Find where the given text appears and provide that cell's center as (X, Y) coordinate. 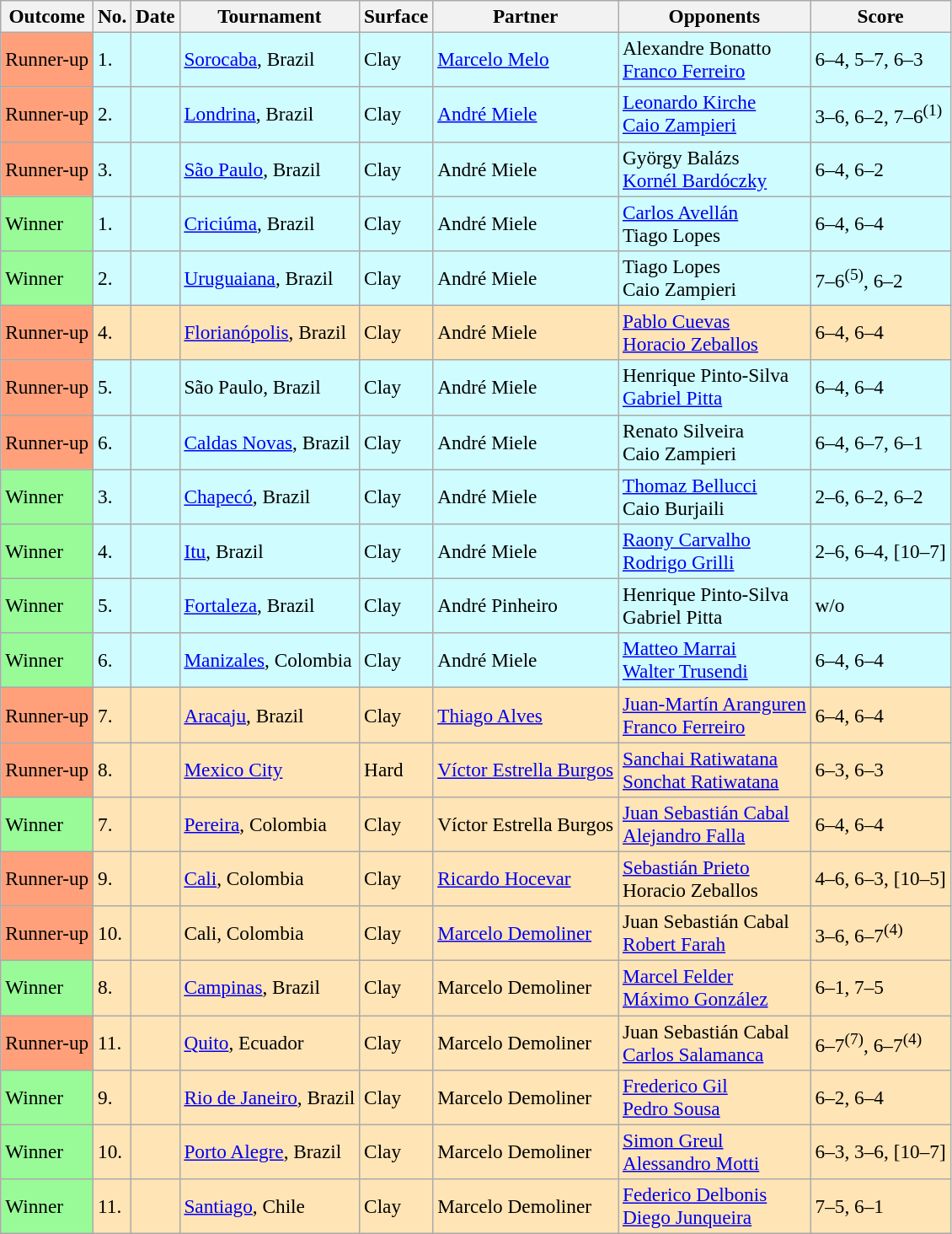
Federico Delbonis Diego Junqueira (714, 1205)
3–6, 6–7(4) (880, 934)
Juan Sebastián Cabal Alejandro Falla (714, 824)
Florianópolis, Brazil (270, 332)
Leonardo Kirche Caio Zampieri (714, 115)
Renato Silveira Caio Zampieri (714, 442)
Pablo Cuevas Horacio Zeballos (714, 332)
w/o (880, 605)
6–2, 6–4 (880, 1097)
Marcel Felder Máximo González (714, 988)
Uruguaiana, Brazil (270, 278)
Fortaleza, Brazil (270, 605)
Frederico Gil Pedro Sousa (714, 1097)
Juan Sebastián Cabal Carlos Salamanca (714, 1042)
Sanchai Ratiwatana Sonchat Ratiwatana (714, 769)
Simon Greul Alessandro Motti (714, 1151)
Aracaju, Brazil (270, 715)
Partner (526, 16)
György Balázs Kornél Bardóczky (714, 169)
Porto Alegre, Brazil (270, 1151)
Date (155, 16)
Thiago Alves (526, 715)
Sorocaba, Brazil (270, 59)
6–3, 3–6, [10–7] (880, 1151)
Londrina, Brazil (270, 115)
Manizales, Colombia (270, 661)
Chapecó, Brazil (270, 496)
Mexico City (270, 769)
Carlos Avellán Tiago Lopes (714, 223)
6–4, 5–7, 6–3 (880, 59)
3–6, 6–2, 7–6(1) (880, 115)
Campinas, Brazil (270, 988)
2–6, 6–2, 6–2 (880, 496)
Marcelo Melo (526, 59)
6–7(7), 6–7(4) (880, 1042)
Rio de Janeiro, Brazil (270, 1097)
Criciúma, Brazil (270, 223)
7–6(5), 6–2 (880, 278)
Sebastián Prieto Horacio Zeballos (714, 878)
6–1, 7–5 (880, 988)
Tiago Lopes Caio Zampieri (714, 278)
6–3, 6–3 (880, 769)
Quito, Ecuador (270, 1042)
André Pinheiro (526, 605)
Santiago, Chile (270, 1205)
6–4, 6–2 (880, 169)
Score (880, 16)
Opponents (714, 16)
Surface (396, 16)
6–4, 6–7, 6–1 (880, 442)
Tournament (270, 16)
Raony Carvalho Rodrigo Grilli (714, 551)
Alexandre Bonatto Franco Ferreiro (714, 59)
4–6, 6–3, [10–5] (880, 878)
Matteo Marrai Walter Trusendi (714, 661)
Itu, Brazil (270, 551)
Caldas Novas, Brazil (270, 442)
2–6, 6–4, [10–7] (880, 551)
Hard (396, 769)
No. (113, 16)
7–5, 6–1 (880, 1205)
Outcome (47, 16)
Juan Sebastián Cabal Robert Farah (714, 934)
Thomaz Bellucci Caio Burjaili (714, 496)
Pereira, Colombia (270, 824)
Juan-Martín Aranguren Franco Ferreiro (714, 715)
Ricardo Hocevar (526, 878)
